Pinpoint the cell where the given text exists, returning its [X, Y] midpoint coordinate. 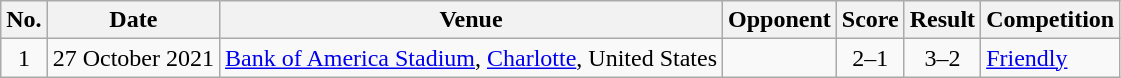
Score [870, 20]
Date [133, 20]
Friendly [1050, 58]
1 [24, 58]
3–2 [942, 58]
Venue [472, 20]
2–1 [870, 58]
Competition [1050, 20]
27 October 2021 [133, 58]
Bank of America Stadium, Charlotte, United States [472, 58]
Result [942, 20]
No. [24, 20]
Opponent [780, 20]
